Determine the (x, y) coordinate at the center of the cell enclosing the given text.  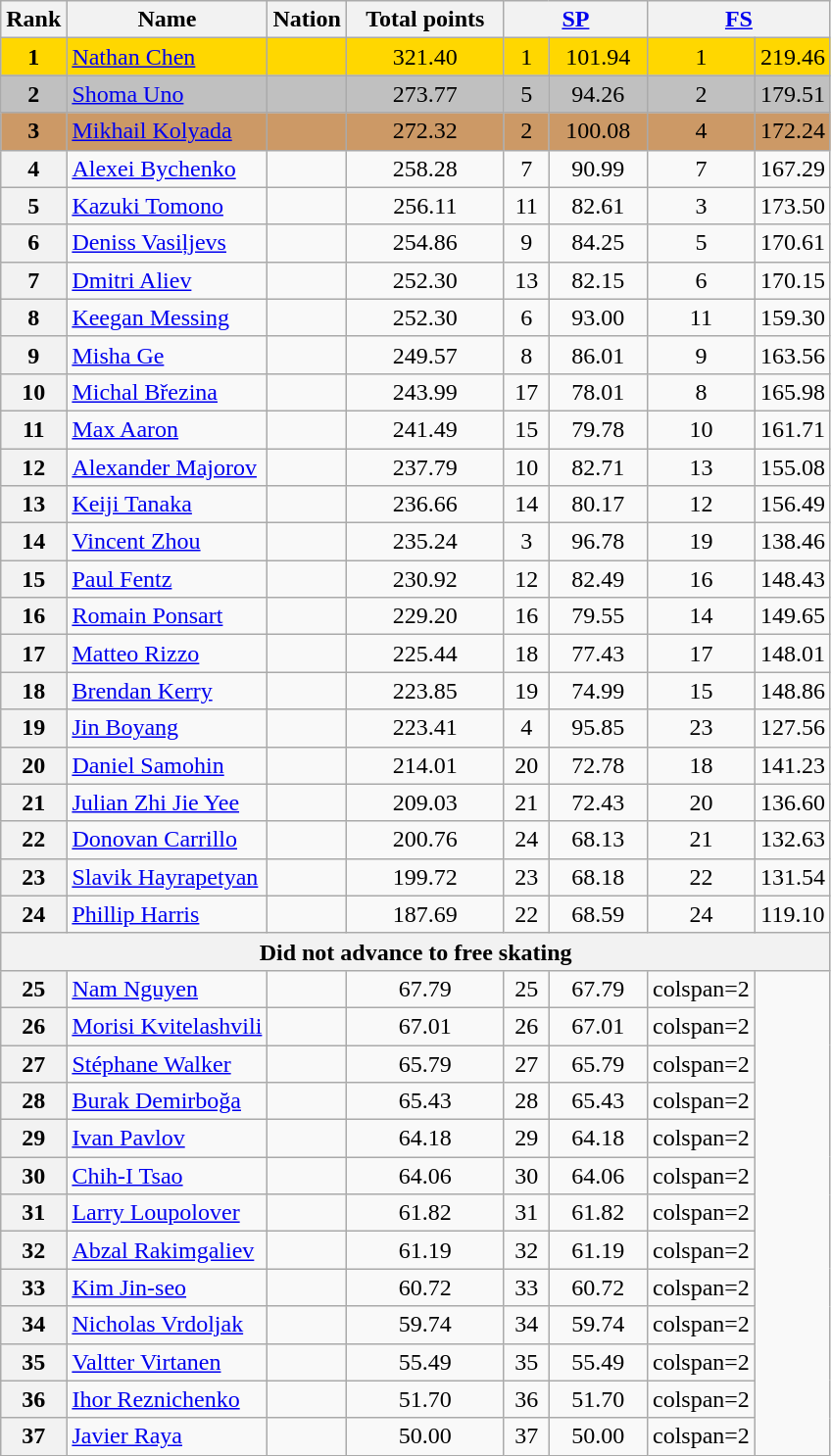
172.24 (792, 131)
272.32 (425, 131)
68.13 (598, 840)
149.65 (792, 616)
Donovan Carrillo (167, 840)
254.86 (425, 243)
173.50 (792, 206)
236.66 (425, 505)
Slavik Hayrapetyan (167, 877)
229.20 (425, 616)
Nation (307, 20)
155.08 (792, 467)
187.69 (425, 914)
Brendan Kerry (167, 691)
77.43 (598, 654)
219.46 (792, 57)
256.11 (425, 206)
Phillip Harris (167, 914)
82.71 (598, 467)
Matteo Rizzo (167, 654)
241.49 (425, 429)
237.79 (425, 467)
Alexei Bychenko (167, 169)
Nicholas Vrdoljak (167, 1325)
Vincent Zhou (167, 542)
101.94 (598, 57)
163.56 (792, 355)
273.77 (425, 94)
Kim Jin-seo (167, 1287)
74.99 (598, 691)
FS (739, 20)
Misha Ge (167, 355)
68.59 (598, 914)
Valtter Virtanen (167, 1362)
249.57 (425, 355)
156.49 (792, 505)
Morisi Kvitelashvili (167, 1026)
132.63 (792, 840)
209.03 (425, 802)
Alexander Majorov (167, 467)
Rank (33, 20)
86.01 (598, 355)
79.55 (598, 616)
72.78 (598, 765)
138.46 (792, 542)
148.43 (792, 579)
243.99 (425, 392)
200.76 (425, 840)
78.01 (598, 392)
Michal Březina (167, 392)
95.85 (598, 728)
170.15 (792, 280)
136.60 (792, 802)
131.54 (792, 877)
84.25 (598, 243)
321.40 (425, 57)
Ihor Reznichenko (167, 1399)
79.78 (598, 429)
165.98 (792, 392)
82.49 (598, 579)
159.30 (792, 317)
Daniel Samohin (167, 765)
Mikhail Kolyada (167, 131)
119.10 (792, 914)
258.28 (425, 169)
Javier Raya (167, 1436)
80.17 (598, 505)
225.44 (425, 654)
Burak Demirboğa (167, 1101)
68.18 (598, 877)
100.08 (598, 131)
82.15 (598, 280)
Keegan Messing (167, 317)
214.01 (425, 765)
82.61 (598, 206)
223.41 (425, 728)
93.00 (598, 317)
Nam Nguyen (167, 989)
161.71 (792, 429)
94.26 (598, 94)
Dmitri Aliev (167, 280)
Shoma Uno (167, 94)
Abzal Rakimgaliev (167, 1250)
223.85 (425, 691)
SP (575, 20)
Paul Fentz (167, 579)
Deniss Vasiļjevs (167, 243)
Total points (425, 20)
Kazuki Tomono (167, 206)
127.56 (792, 728)
Romain Ponsart (167, 616)
90.99 (598, 169)
141.23 (792, 765)
199.72 (425, 877)
96.78 (598, 542)
Max Aaron (167, 429)
Did not advance to free skating (415, 951)
Chih-I Tsao (167, 1176)
230.92 (425, 579)
235.24 (425, 542)
170.61 (792, 243)
Larry Loupolover (167, 1213)
Stéphane Walker (167, 1063)
148.01 (792, 654)
Nathan Chen (167, 57)
Keiji Tanaka (167, 505)
179.51 (792, 94)
72.43 (598, 802)
Julian Zhi Jie Yee (167, 802)
148.86 (792, 691)
Ivan Pavlov (167, 1139)
Jin Boyang (167, 728)
167.29 (792, 169)
Name (167, 20)
